Extract the [X, Y] coordinate from the center of the cell holding the provided text.  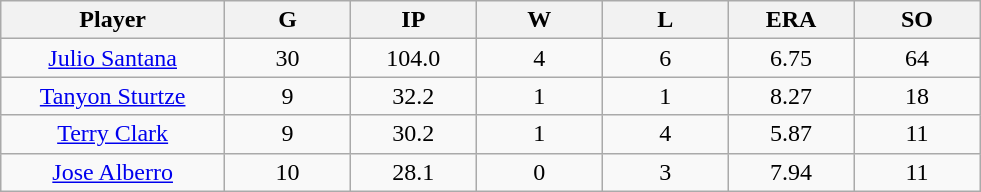
L [665, 20]
64 [917, 58]
104.0 [413, 58]
Player [113, 20]
G [288, 20]
32.2 [413, 96]
Tanyon Sturtze [113, 96]
SO [917, 20]
6.75 [791, 58]
W [539, 20]
Julio Santana [113, 58]
Terry Clark [113, 134]
10 [288, 172]
Jose Alberro [113, 172]
8.27 [791, 96]
30 [288, 58]
ERA [791, 20]
30.2 [413, 134]
6 [665, 58]
3 [665, 172]
18 [917, 96]
0 [539, 172]
5.87 [791, 134]
IP [413, 20]
28.1 [413, 172]
7.94 [791, 172]
